Detect which cell encompasses the target text, then output its (X, Y) center coordinate. 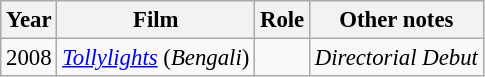
Directorial Debut (397, 58)
Role (282, 20)
Film (156, 20)
2008 (29, 58)
Other notes (397, 20)
Tollylights (Bengali) (156, 58)
Year (29, 20)
